Output the [x, y] coordinate of the center of the cell containing the given text.  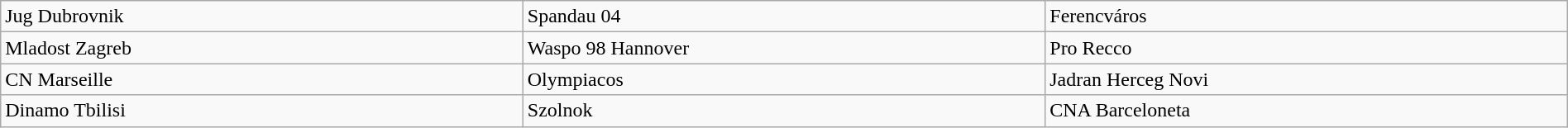
Ferencváros [1307, 17]
Szolnok [784, 111]
Spandau 04 [784, 17]
Olympiacos [784, 79]
Mladost Zagreb [262, 48]
Waspo 98 Hannover [784, 48]
CNA Barceloneta [1307, 111]
Pro Recco [1307, 48]
Jadran Herceg Novi [1307, 79]
CN Marseille [262, 79]
Dinamo Tbilisi [262, 111]
Jug Dubrovnik [262, 17]
